Pinpoint the cell where the given text exists, returning its (X, Y) midpoint coordinate. 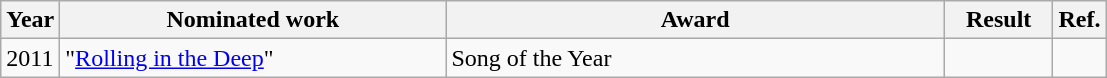
"Rolling in the Deep" (253, 58)
Year (30, 20)
Nominated work (253, 20)
Ref. (1080, 20)
Result (998, 20)
2011 (30, 58)
Song of the Year (696, 58)
Award (696, 20)
